Capture the cell that displays the provided text and extract its [X, Y] central coordinate. 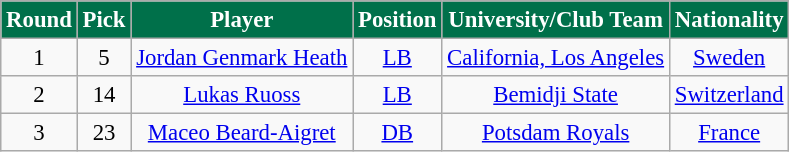
Round [39, 20]
5 [104, 58]
23 [104, 133]
Jordan Genmark Heath [242, 58]
Player [242, 20]
2 [39, 95]
14 [104, 95]
Bemidji State [556, 95]
1 [39, 58]
California, Los Angeles [556, 58]
DB [398, 133]
Switzerland [728, 95]
Sweden [728, 58]
3 [39, 133]
Pick [104, 20]
Potsdam Royals [556, 133]
Position [398, 20]
University/Club Team [556, 20]
Maceo Beard-Aigret [242, 133]
France [728, 133]
Nationality [728, 20]
Lukas Ruoss [242, 95]
